Output the [X, Y] coordinate of the center of the cell containing the given text.  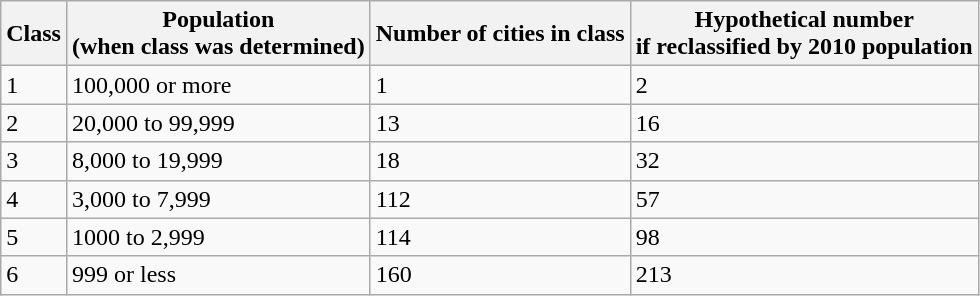
Hypothetical numberif reclassified by 2010 population [804, 34]
8,000 to 19,999 [218, 161]
3,000 to 7,999 [218, 199]
6 [34, 275]
100,000 or more [218, 85]
160 [500, 275]
5 [34, 237]
18 [500, 161]
213 [804, 275]
999 or less [218, 275]
20,000 to 99,999 [218, 123]
4 [34, 199]
114 [500, 237]
3 [34, 161]
1000 to 2,999 [218, 237]
98 [804, 237]
32 [804, 161]
13 [500, 123]
16 [804, 123]
Number of cities in class [500, 34]
57 [804, 199]
Class [34, 34]
Population(when class was determined) [218, 34]
112 [500, 199]
